Search for the cell housing the specified text and yield its (x, y) center coordinate. 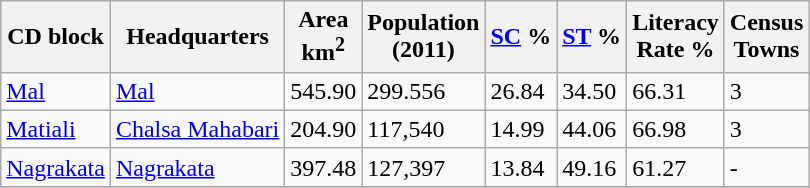
66.98 (676, 129)
397.48 (324, 167)
34.50 (592, 91)
Headquarters (197, 37)
14.99 (521, 129)
49.16 (592, 167)
26.84 (521, 91)
Chalsa Mahabari (197, 129)
SC % (521, 37)
299.556 (424, 91)
117,540 (424, 129)
CD block (56, 37)
Population(2011) (424, 37)
Literacy Rate % (676, 37)
127,397 (424, 167)
66.31 (676, 91)
Areakm2 (324, 37)
204.90 (324, 129)
Matiali (56, 129)
44.06 (592, 129)
61.27 (676, 167)
- (766, 167)
CensusTowns (766, 37)
545.90 (324, 91)
13.84 (521, 167)
ST % (592, 37)
